Determine the [X, Y] coordinate at the center of the cell enclosing the given text.  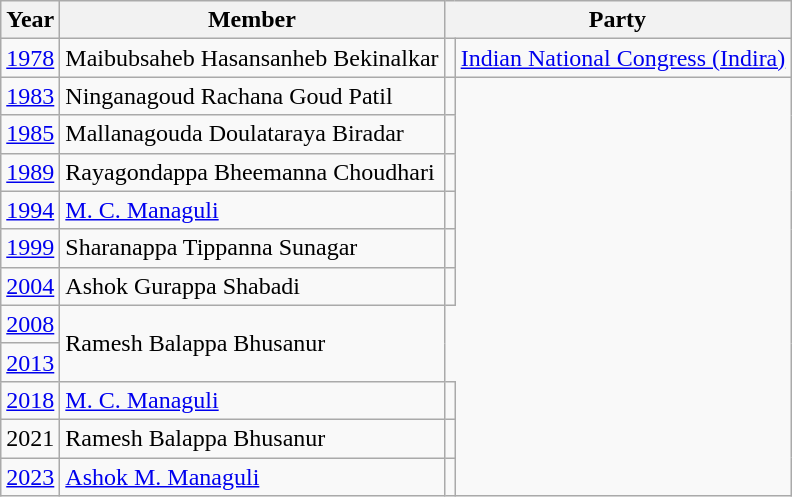
1994 [30, 210]
Sharanappa Tippanna Sunagar [252, 248]
Ashok M. Managuli [252, 477]
Party [618, 20]
Ashok Gurappa Shabadi [252, 286]
2008 [30, 324]
Rayagondappa Bheemanna Choudhari [252, 172]
2004 [30, 286]
1985 [30, 134]
Indian National Congress (Indira) [623, 58]
1978 [30, 58]
2018 [30, 400]
1989 [30, 172]
Ninganagoud Rachana Goud Patil [252, 96]
2023 [30, 477]
Maibubsaheb Hasansanheb Bekinalkar [252, 58]
Year [30, 20]
Member [252, 20]
2013 [30, 362]
2021 [30, 438]
1983 [30, 96]
1999 [30, 248]
Mallanagouda Doulataraya Biradar [252, 134]
